Detect which cell encompasses the target text, then output its (X, Y) center coordinate. 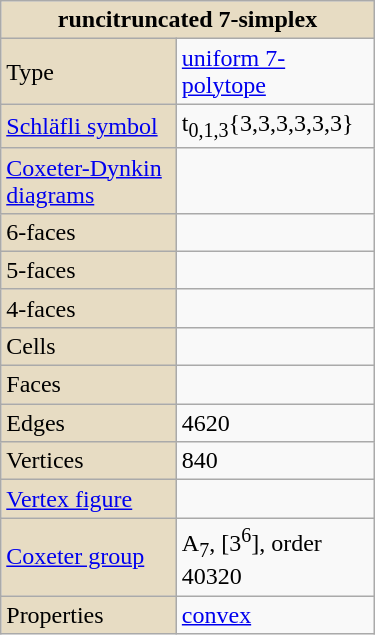
Coxeter group (89, 557)
6-faces (89, 232)
Cells (89, 346)
Schläfli symbol (89, 126)
Coxeter-Dynkin diagrams (89, 180)
840 (275, 461)
runcitruncated 7-simplex (188, 20)
Edges (89, 423)
5-faces (89, 270)
Properties (89, 615)
A7, [36], order 40320 (275, 557)
Type (89, 72)
uniform 7-polytope (275, 72)
convex (275, 615)
Faces (89, 385)
Vertices (89, 461)
4-faces (89, 308)
4620 (275, 423)
Vertex figure (89, 499)
t0,1,3{3,3,3,3,3,3} (275, 126)
